Return the (x, y) coordinate for the center point of the cell that contains the specified text.  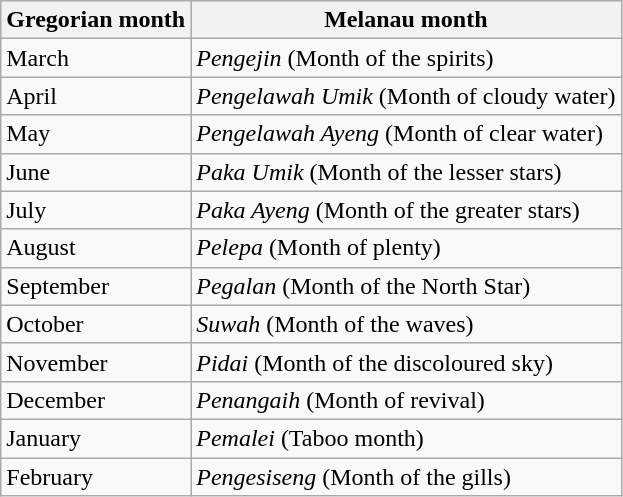
Suwah (Month of the waves) (406, 324)
October (96, 324)
Pegalan (Month of the North Star) (406, 286)
June (96, 172)
Pengesiseng (Month of the gills) (406, 477)
Pemalei (Taboo month) (406, 438)
Pidai (Month of the discoloured sky) (406, 362)
Pengelawah Umik (Month of cloudy water) (406, 96)
July (96, 210)
Melanau month (406, 20)
Paka Umik (Month of the lesser stars) (406, 172)
January (96, 438)
Pengejin (Month of the spirits) (406, 58)
December (96, 400)
August (96, 248)
November (96, 362)
Paka Ayeng (Month of the greater stars) (406, 210)
February (96, 477)
April (96, 96)
March (96, 58)
Penangaih (Month of revival) (406, 400)
Pengelawah Ayeng (Month of clear water) (406, 134)
Gregorian month (96, 20)
May (96, 134)
Pelepa (Month of plenty) (406, 248)
September (96, 286)
